Detect which cell encompasses the target text, then output its [X, Y] center coordinate. 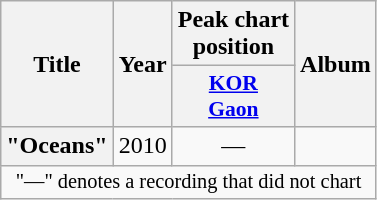
2010 [142, 146]
Peak chartposition [233, 34]
"Oceans" [57, 146]
Year [142, 64]
KORGaon [233, 96]
"—" denotes a recording that did not chart [189, 182]
Album [336, 64]
— [233, 146]
Title [57, 64]
